Capture the cell that displays the provided text and extract its [X, Y] central coordinate. 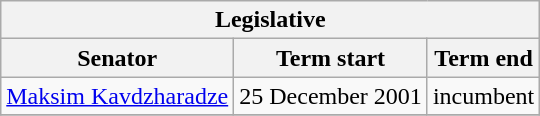
Senator [118, 58]
Term start [331, 58]
Maksim Kavdzharadze [118, 96]
incumbent [483, 96]
Term end [483, 58]
25 December 2001 [331, 96]
Legislative [270, 20]
